Provide the (x, y) coordinate of the cell's center where the given text is located.  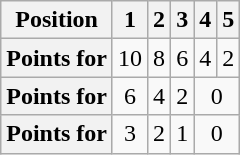
10 (130, 58)
Position (57, 20)
8 (160, 58)
5 (228, 20)
